Identify which cell holds the provided text, then report its (X, Y) central coordinate. 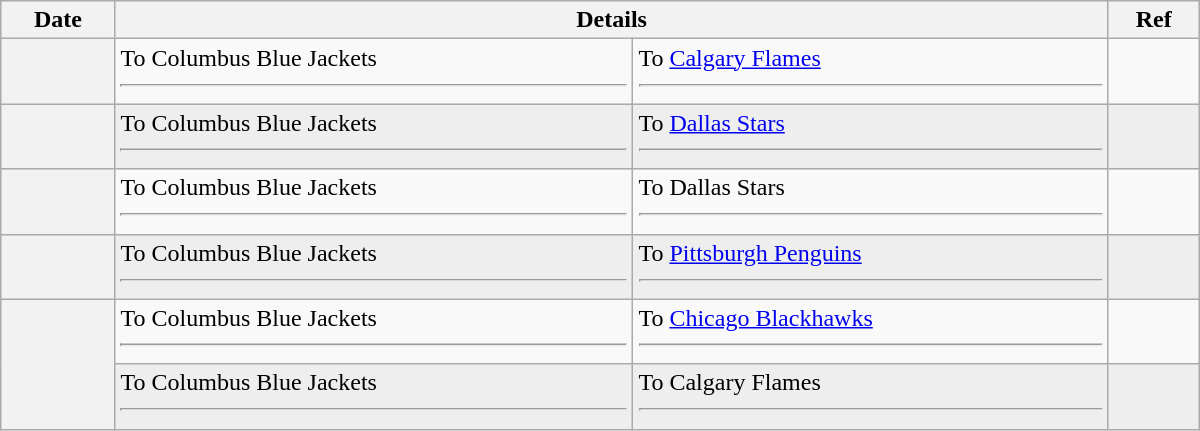
Details (612, 20)
To Chicago Blackhawks (870, 332)
To Pittsburgh Penguins (870, 266)
Date (58, 20)
Ref (1154, 20)
